Output the [x, y] coordinate of the center of the cell containing the given text.  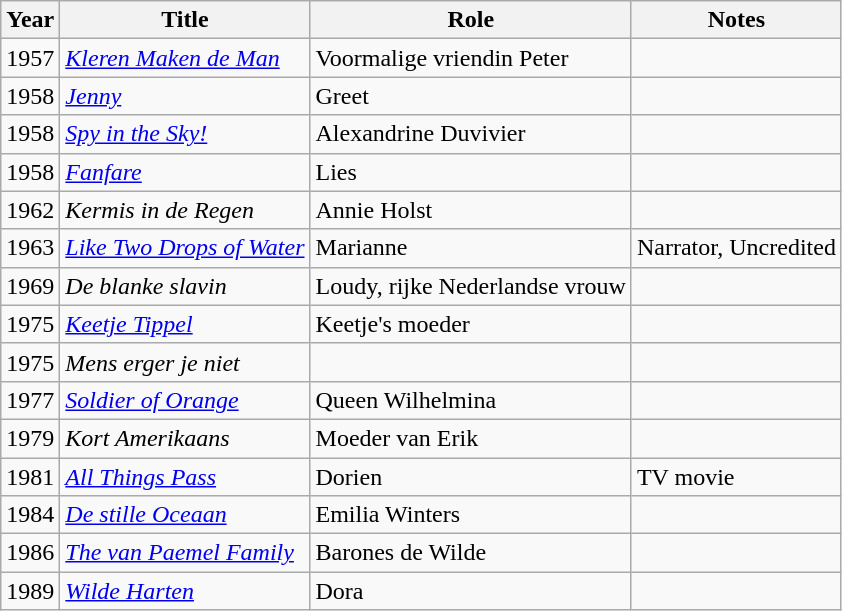
1981 [30, 477]
Like Two Drops of Water [185, 248]
Barones de Wilde [470, 553]
Kermis in de Regen [185, 210]
Narrator, Uncredited [736, 248]
Kleren Maken de Man [185, 58]
Role [470, 20]
Marianne [470, 248]
Keetje's moeder [470, 324]
De blanke slavin [185, 286]
De stille Oceaan [185, 515]
1977 [30, 400]
Alexandrine Duvivier [470, 134]
Voormalige vriendin Peter [470, 58]
Annie Holst [470, 210]
Spy in the Sky! [185, 134]
1962 [30, 210]
Wilde Harten [185, 591]
1986 [30, 553]
1963 [30, 248]
Mens erger je niet [185, 362]
Year [30, 20]
Kort Amerikaans [185, 438]
Greet [470, 96]
Title [185, 20]
Dora [470, 591]
1979 [30, 438]
1969 [30, 286]
Fanfare [185, 172]
Keetje Tippel [185, 324]
Jenny [185, 96]
Soldier of Orange [185, 400]
Queen Wilhelmina [470, 400]
Moeder van Erik [470, 438]
Dorien [470, 477]
Loudy, rijke Nederlandse vrouw [470, 286]
TV movie [736, 477]
All Things Pass [185, 477]
The van Paemel Family [185, 553]
Emilia Winters [470, 515]
1989 [30, 591]
1984 [30, 515]
Lies [470, 172]
1957 [30, 58]
Notes [736, 20]
